For the text-containing cell, return its midpoint in (x, y) coordinate format. 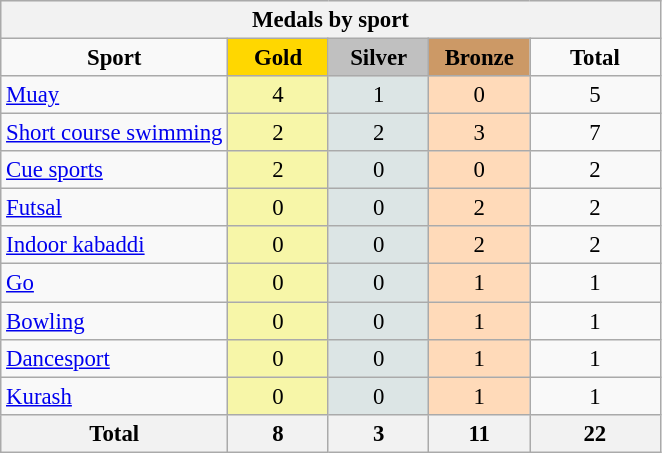
5 (596, 95)
Futsal (114, 208)
Dancesport (114, 358)
Silver (378, 58)
Cue sports (114, 170)
8 (278, 433)
4 (278, 95)
22 (596, 433)
Sport (114, 58)
Muay (114, 95)
11 (480, 433)
Medals by sport (330, 20)
Bowling (114, 321)
Gold (278, 58)
Kurash (114, 396)
Indoor kabaddi (114, 245)
Go (114, 283)
7 (596, 133)
Bronze (480, 58)
Short course swimming (114, 133)
